Output the [X, Y] coordinate of the center of the cell containing the given text.  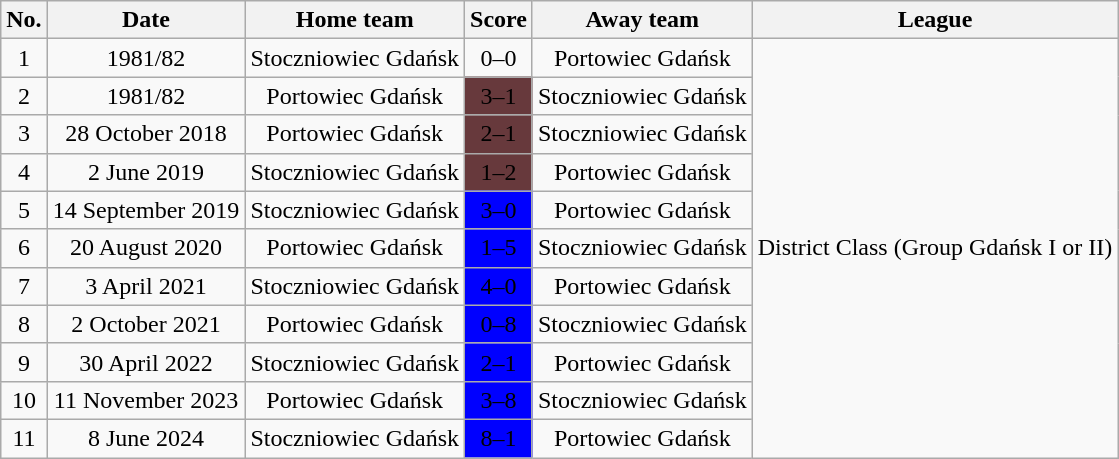
3–8 [499, 400]
11 [24, 438]
14 September 2019 [146, 210]
0–8 [499, 324]
3 April 2021 [146, 286]
District Class (Group Gdańsk I or II) [935, 248]
1 [24, 58]
8 [24, 324]
Date [146, 20]
3–1 [499, 96]
5 [24, 210]
League [935, 20]
3 [24, 134]
2 [24, 96]
28 October 2018 [146, 134]
2 October 2021 [146, 324]
Home team [355, 20]
30 April 2022 [146, 362]
9 [24, 362]
8–1 [499, 438]
7 [24, 286]
3–0 [499, 210]
10 [24, 400]
No. [24, 20]
20 August 2020 [146, 248]
4 [24, 172]
4–0 [499, 286]
Away team [642, 20]
2 June 2019 [146, 172]
1–5 [499, 248]
1–2 [499, 172]
8 June 2024 [146, 438]
11 November 2023 [146, 400]
6 [24, 248]
0–0 [499, 58]
Score [499, 20]
